Provide the [X, Y] coordinate of the cell's center where the given text is located.  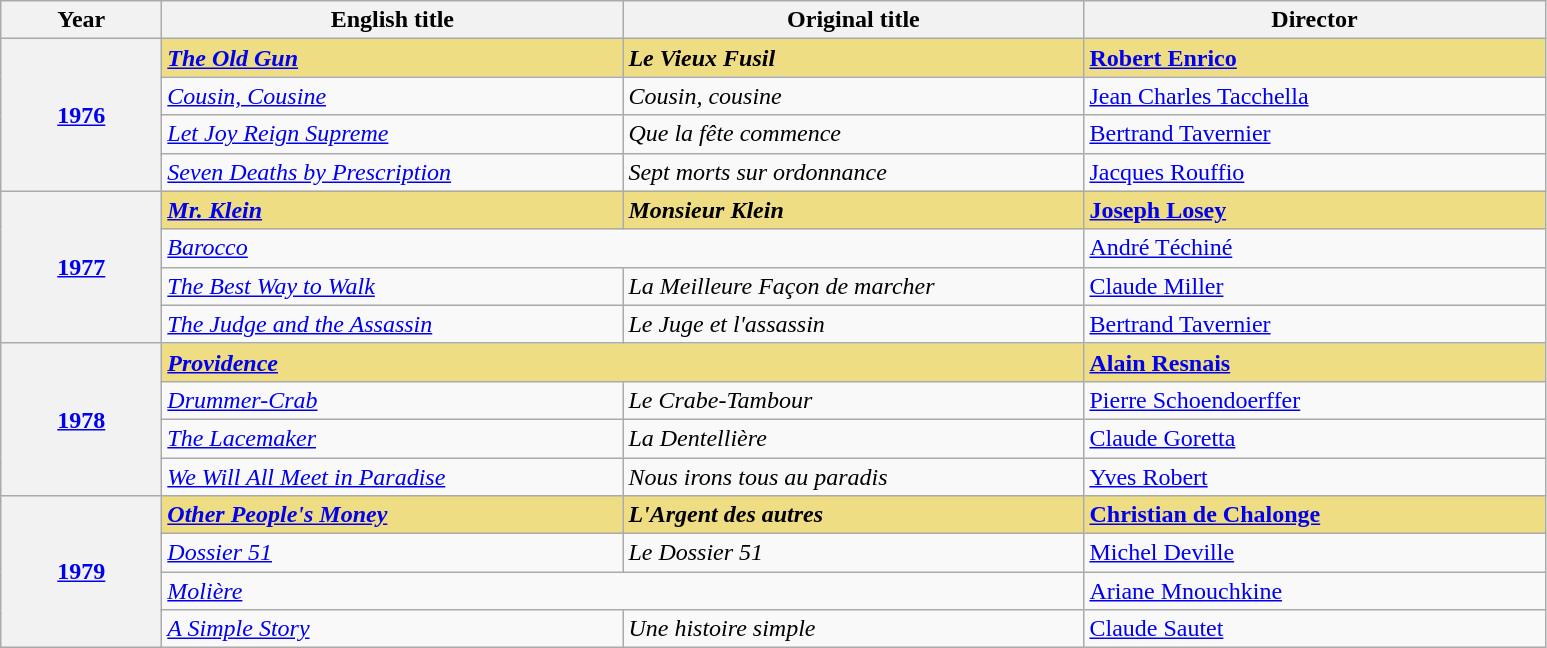
Le Crabe-Tambour [854, 400]
Le Dossier 51 [854, 553]
Une histoire simple [854, 629]
Pierre Schoendoerffer [1314, 400]
Yves Robert [1314, 477]
A Simple Story [392, 629]
Providence [623, 362]
1976 [82, 115]
Director [1314, 20]
La Meilleure Façon de marcher [854, 286]
Nous irons tous au paradis [854, 477]
Original title [854, 20]
1979 [82, 572]
Robert Enrico [1314, 58]
Cousin, cousine [854, 96]
English title [392, 20]
Molière [623, 591]
Other People's Money [392, 515]
The Old Gun [392, 58]
Claude Miller [1314, 286]
The Best Way to Walk [392, 286]
1977 [82, 267]
Alain Resnais [1314, 362]
Year [82, 20]
Le Vieux Fusil [854, 58]
Sept morts sur ordonnance [854, 172]
Monsieur Klein [854, 210]
Drummer-Crab [392, 400]
Christian de Chalonge [1314, 515]
Seven Deaths by Prescription [392, 172]
1978 [82, 419]
Cousin, Cousine [392, 96]
La Dentellière [854, 438]
Claude Goretta [1314, 438]
Joseph Losey [1314, 210]
Jean Charles Tacchella [1314, 96]
The Judge and the Assassin [392, 324]
Dossier 51 [392, 553]
L'Argent des autres [854, 515]
Michel Deville [1314, 553]
Le Juge et l'assassin [854, 324]
Claude Sautet [1314, 629]
Que la fête commence [854, 134]
Jacques Rouffio [1314, 172]
The Lacemaker [392, 438]
Barocco [623, 248]
Ariane Mnouchkine [1314, 591]
Mr. Klein [392, 210]
Let Joy Reign Supreme [392, 134]
We Will All Meet in Paradise [392, 477]
André Téchiné [1314, 248]
